Search for the cell housing the specified text and yield its (x, y) center coordinate. 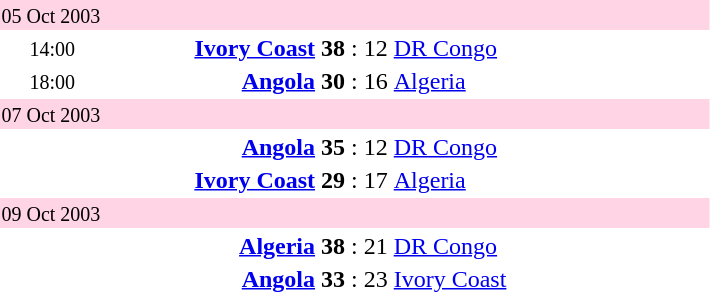
38 : 21 (355, 246)
18:00 (52, 81)
05 Oct 2003 (354, 15)
14:00 (52, 48)
35 : 12 (355, 147)
38 : 12 (355, 48)
30 : 16 (355, 81)
07 Oct 2003 (354, 114)
09 Oct 2003 (354, 213)
29 : 17 (355, 180)
